Output the (x, y) coordinate of the center of the cell containing the given text.  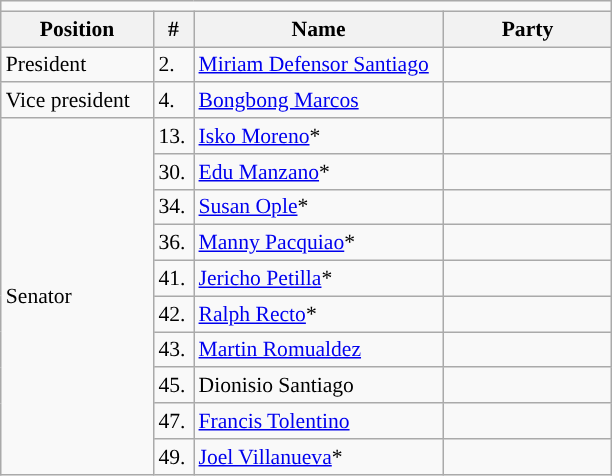
36. (173, 243)
Jericho Petilla* (319, 279)
Ralph Recto* (319, 314)
47. (173, 421)
Miriam Defensor Santiago (319, 65)
Name (319, 29)
Party (528, 29)
Francis Tolentino (319, 421)
Susan Ople* (319, 207)
Joel Villanueva* (319, 457)
2. (173, 65)
Manny Pacquiao* (319, 243)
41. (173, 279)
President (78, 65)
Senator (78, 296)
Position (78, 29)
49. (173, 457)
30. (173, 172)
Bongbong Marcos (319, 101)
Vice president (78, 101)
# (173, 29)
4. (173, 101)
34. (173, 207)
Dionisio Santiago (319, 386)
Martin Romualdez (319, 350)
42. (173, 314)
Isko Moreno* (319, 136)
Edu Manzano* (319, 172)
13. (173, 136)
45. (173, 386)
43. (173, 350)
